For the text-containing cell, return its midpoint in [X, Y] coordinate format. 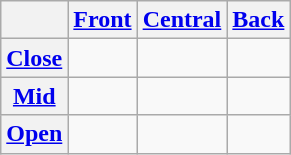
Central [182, 20]
Close [34, 58]
Mid [34, 96]
Back [258, 20]
Front [102, 20]
Open [34, 134]
